From the cell containing the given text, extract its center point as [X, Y] coordinate. 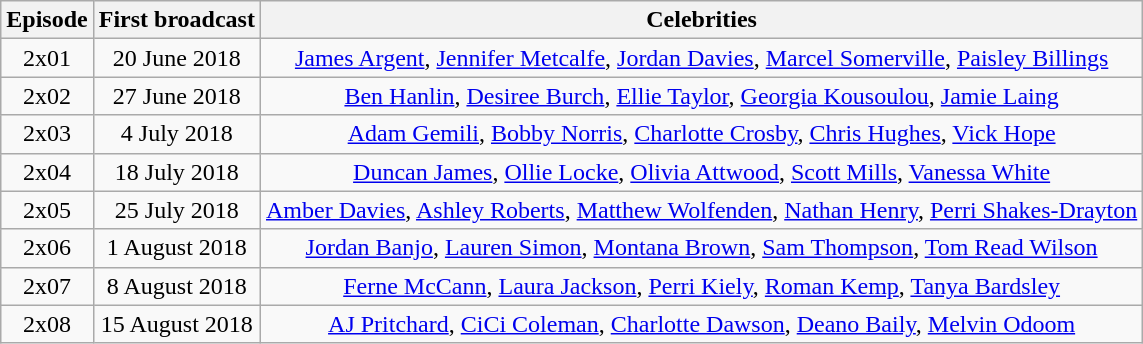
2x08 [47, 324]
2x05 [47, 210]
2x07 [47, 286]
Episode [47, 20]
2x04 [47, 172]
James Argent, Jennifer Metcalfe, Jordan Davies, Marcel Somerville, Paisley Billings [701, 58]
4 July 2018 [176, 134]
8 August 2018 [176, 286]
25 July 2018 [176, 210]
1 August 2018 [176, 248]
Amber Davies, Ashley Roberts, Matthew Wolfenden, Nathan Henry, Perri Shakes-Drayton [701, 210]
2x03 [47, 134]
Ferne McCann, Laura Jackson, Perri Kiely, Roman Kemp, Tanya Bardsley [701, 286]
27 June 2018 [176, 96]
Celebrities [701, 20]
2x02 [47, 96]
2x06 [47, 248]
18 July 2018 [176, 172]
Jordan Banjo, Lauren Simon, Montana Brown, Sam Thompson, Tom Read Wilson [701, 248]
First broadcast [176, 20]
Duncan James, Ollie Locke, Olivia Attwood, Scott Mills, Vanessa White [701, 172]
2x01 [47, 58]
15 August 2018 [176, 324]
20 June 2018 [176, 58]
Ben Hanlin, Desiree Burch, Ellie Taylor, Georgia Kousoulou, Jamie Laing [701, 96]
AJ Pritchard, CiCi Coleman, Charlotte Dawson, Deano Baily, Melvin Odoom [701, 324]
Adam Gemili, Bobby Norris, Charlotte Crosby, Chris Hughes, Vick Hope [701, 134]
